Scan for the cell matching the given text and deliver its [x, y] coordinate at center. 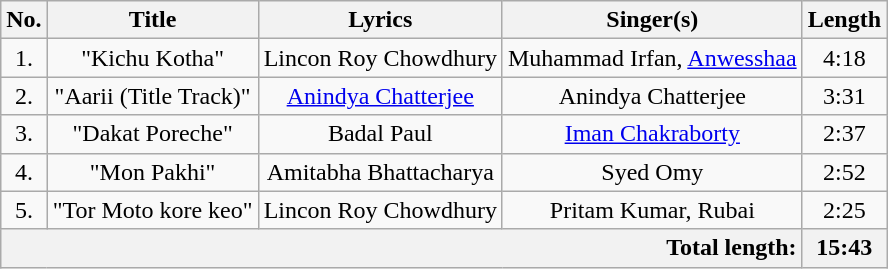
Singer(s) [652, 20]
2:37 [844, 134]
3. [24, 134]
3:31 [844, 96]
Muhammad Irfan, Anwesshaa [652, 58]
2:52 [844, 172]
Amitabha Bhattacharya [380, 172]
No. [24, 20]
2:25 [844, 210]
Title [152, 20]
Total length: [402, 248]
"Tor Moto kore keo" [152, 210]
"Aarii (Title Track)" [152, 96]
Syed Omy [652, 172]
Badal Paul [380, 134]
"Mon Pakhi" [152, 172]
Lyrics [380, 20]
15:43 [844, 248]
Length [844, 20]
4:18 [844, 58]
"Kichu Kotha" [152, 58]
5. [24, 210]
1. [24, 58]
4. [24, 172]
Pritam Kumar, Rubai [652, 210]
Iman Chakraborty [652, 134]
"Dakat Poreche" [152, 134]
2. [24, 96]
